Locate the cell with the specified text and output its (X, Y) center coordinate. 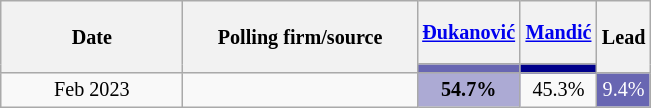
45.3% (558, 91)
Date (92, 38)
9.4% (624, 91)
Lead (624, 38)
Mandić (558, 32)
Feb 2023 (92, 91)
54.7% (468, 91)
Đukanović (468, 32)
Polling firm/source (300, 38)
